Identify which cell holds the provided text, then report its (x, y) central coordinate. 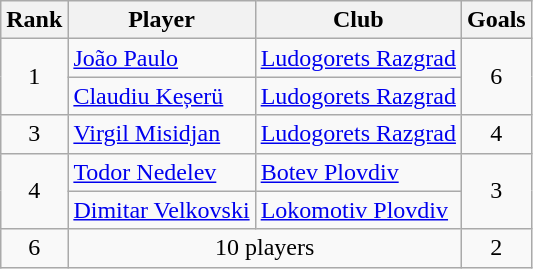
Player (162, 20)
Club (358, 20)
Todor Nedelev (162, 172)
Botev Plovdiv (358, 172)
Lokomotiv Plovdiv (358, 210)
Goals (496, 20)
2 (496, 248)
Virgil Misidjan (162, 134)
10 players (265, 248)
Dimitar Velkovski (162, 210)
Claudiu Keșerü (162, 96)
Rank (34, 20)
João Paulo (162, 58)
1 (34, 77)
